Capture the cell that displays the provided text and extract its [X, Y] central coordinate. 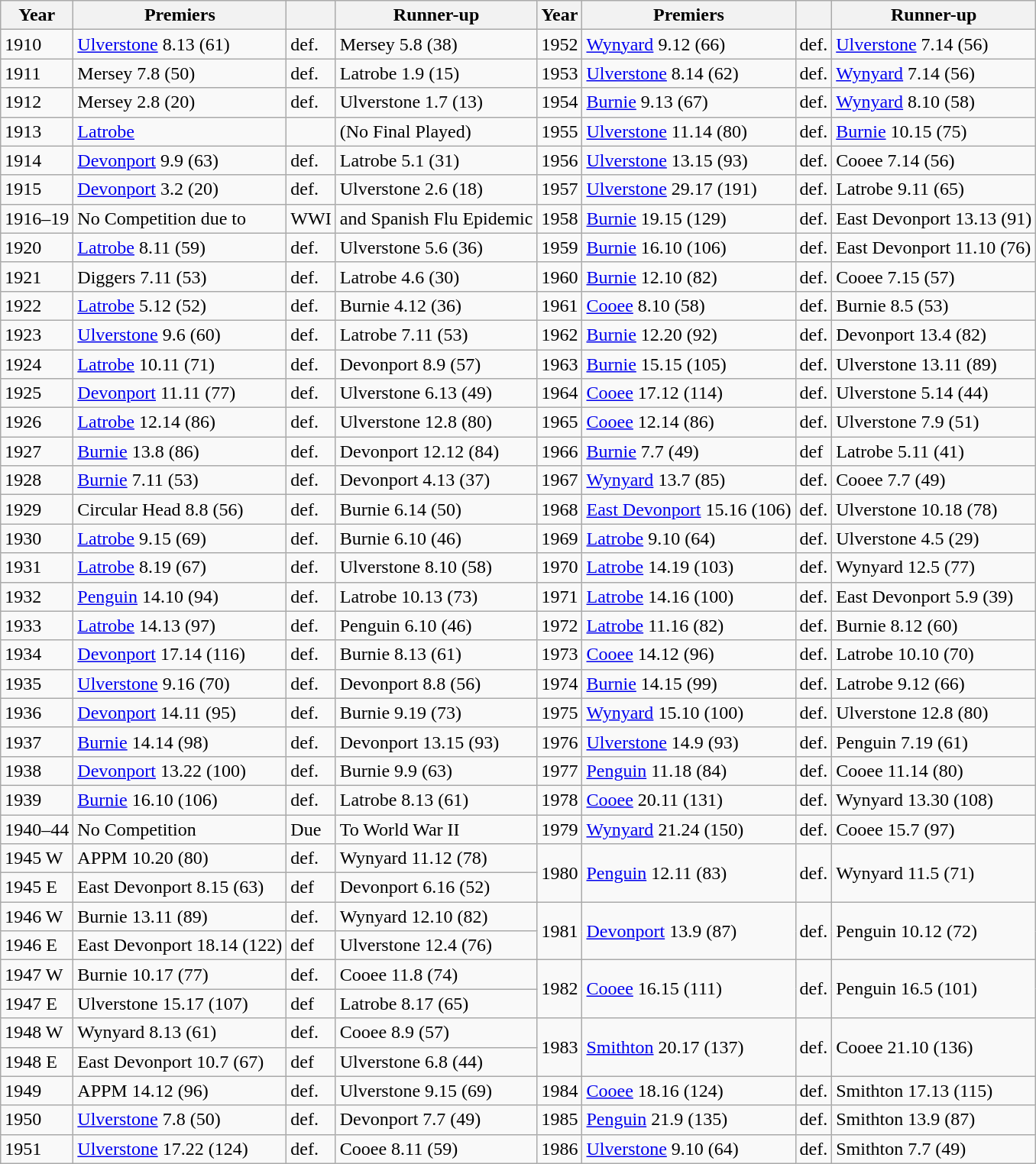
Ulverstone 7.9 (51) [934, 422]
Latrobe 4.6 (30) [436, 276]
1931 [37, 567]
1945 W [37, 858]
1979 [559, 829]
Burnie 9.13 (67) [689, 102]
Cooee 18.16 (124) [689, 1091]
1954 [559, 102]
Mersey 7.8 (50) [180, 73]
Mersey 5.8 (38) [436, 44]
Latrobe 8.17 (65) [436, 1004]
East Devonport 5.9 (39) [934, 597]
Cooee 14.12 (96) [689, 655]
Burnie 13.8 (86) [180, 451]
1912 [37, 102]
Burnie 15.15 (105) [689, 364]
Devonport 7.7 (49) [436, 1120]
Burnie 7.11 (53) [180, 480]
Cooee 7.7 (49) [934, 480]
Devonport 8.9 (57) [436, 364]
Devonport 4.13 (37) [436, 480]
Smithton 20.17 (137) [689, 1047]
Devonport 14.11 (95) [180, 713]
1922 [37, 306]
Burnie 10.17 (77) [180, 975]
Ulverstone 5.14 (44) [934, 393]
WWI [311, 218]
1932 [37, 597]
1982 [559, 989]
Latrobe 5.12 (52) [180, 306]
Latrobe 10.13 (73) [436, 597]
1936 [37, 713]
1966 [559, 451]
1976 [559, 742]
Ulverstone 7.8 (50) [180, 1120]
1985 [559, 1120]
Wynyard 12.10 (82) [436, 917]
Ulverstone 6.8 (44) [436, 1062]
1927 [37, 451]
Ulverstone 2.6 (18) [436, 189]
1969 [559, 538]
Wynyard 7.14 (56) [934, 73]
1928 [37, 480]
Wynyard 13.30 (108) [934, 800]
Wynyard 11.5 (71) [934, 873]
Wynyard 12.5 (77) [934, 567]
Smithton 17.13 (115) [934, 1091]
Cooee 20.11 (131) [689, 800]
Burnie 10.15 (75) [934, 131]
Latrobe 5.11 (41) [934, 451]
1947 E [37, 1004]
1959 [559, 247]
Ulverstone 7.14 (56) [934, 44]
Cooee 11.14 (80) [934, 771]
Cooee 16.15 (111) [689, 989]
1946 W [37, 917]
1930 [37, 538]
Burnie 14.15 (99) [689, 684]
1955 [559, 131]
Cooee 15.7 (97) [934, 829]
Burnie 19.15 (129) [689, 218]
1977 [559, 771]
Wynyard 21.24 (150) [689, 829]
1915 [37, 189]
Latrobe 5.1 (31) [436, 160]
Devonport 8.8 (56) [436, 684]
Devonport 3.2 (20) [180, 189]
1929 [37, 509]
Circular Head 8.8 (56) [180, 509]
Wynyard 11.12 (78) [436, 858]
1910 [37, 44]
1933 [37, 626]
(No Final Played) [436, 131]
East Devonport 15.16 (106) [689, 509]
Devonport 9.9 (63) [180, 160]
1953 [559, 73]
Latrobe 12.14 (86) [180, 422]
Ulverstone 17.22 (124) [180, 1149]
Mersey 2.8 (20) [180, 102]
No Competition due to [180, 218]
1957 [559, 189]
1961 [559, 306]
Burnie 13.11 (89) [180, 917]
1923 [37, 335]
Latrobe 14.13 (97) [180, 626]
APPM 14.12 (96) [180, 1091]
Ulverstone 6.13 (49) [436, 393]
1925 [37, 393]
Ulverstone 8.10 (58) [436, 567]
Latrobe 14.16 (100) [689, 597]
1916–19 [37, 218]
Burnie 8.13 (61) [436, 655]
1974 [559, 684]
Ulverstone 13.15 (93) [689, 160]
Latrobe 7.11 (53) [436, 335]
Devonport 13.9 (87) [689, 931]
Ulverstone 5.6 (36) [436, 247]
Latrobe 8.11 (59) [180, 247]
1958 [559, 218]
and Spanish Flu Epidemic [436, 218]
1981 [559, 931]
East Devonport 13.13 (91) [934, 218]
Latrobe 14.19 (103) [689, 567]
1948 W [37, 1033]
Burnie 12.20 (92) [689, 335]
Ulverstone 1.7 (13) [436, 102]
Latrobe 9.15 (69) [180, 538]
Cooee 11.8 (74) [436, 975]
1975 [559, 713]
1963 [559, 364]
East Devonport 18.14 (122) [180, 946]
Burnie 12.10 (82) [689, 276]
1973 [559, 655]
Penguin 11.18 (84) [689, 771]
Devonport 6.16 (52) [436, 888]
Burnie 14.14 (98) [180, 742]
1934 [37, 655]
Ulverstone 9.10 (64) [689, 1149]
Smithton 7.7 (49) [934, 1149]
Ulverstone 10.18 (78) [934, 509]
Due [311, 829]
Diggers 7.11 (53) [180, 276]
Latrobe 11.16 (82) [689, 626]
Latrobe 1.9 (15) [436, 73]
1978 [559, 800]
Latrobe 10.10 (70) [934, 655]
1986 [559, 1149]
Penguin 21.9 (135) [689, 1120]
Penguin 12.11 (83) [689, 873]
1947 W [37, 975]
1983 [559, 1047]
Ulverstone 13.11 (89) [934, 364]
Devonport 13.15 (93) [436, 742]
Penguin 14.10 (94) [180, 597]
East Devonport 11.10 (76) [934, 247]
Cooee 8.9 (57) [436, 1033]
Devonport 13.4 (82) [934, 335]
1939 [37, 800]
Wynyard 8.10 (58) [934, 102]
Penguin 16.5 (101) [934, 989]
To World War II [436, 829]
1940–44 [37, 829]
Ulverstone 9.16 (70) [180, 684]
Ulverstone 15.17 (107) [180, 1004]
1952 [559, 44]
1956 [559, 160]
1945 E [37, 888]
1935 [37, 684]
Latrobe 10.11 (71) [180, 364]
1950 [37, 1120]
Cooee 12.14 (86) [689, 422]
1949 [37, 1091]
1971 [559, 597]
Burnie 9.9 (63) [436, 771]
Burnie 6.10 (46) [436, 538]
1951 [37, 1149]
No Competition [180, 829]
Burnie 8.12 (60) [934, 626]
1921 [37, 276]
Ulverstone 12.4 (76) [436, 946]
Ulverstone 9.15 (69) [436, 1091]
Burnie 9.19 (73) [436, 713]
1962 [559, 335]
Wynyard 13.7 (85) [689, 480]
1970 [559, 567]
Latrobe 8.13 (61) [436, 800]
Wynyard 9.12 (66) [689, 44]
1948 E [37, 1062]
1920 [37, 247]
Cooee 17.12 (114) [689, 393]
1946 E [37, 946]
Burnie 7.7 (49) [689, 451]
Latrobe 8.19 (67) [180, 567]
Ulverstone 8.14 (62) [689, 73]
1980 [559, 873]
Ulverstone 8.13 (61) [180, 44]
Burnie 8.5 (53) [934, 306]
Penguin 10.12 (72) [934, 931]
Cooee 7.14 (56) [934, 160]
Latrobe 9.12 (66) [934, 684]
1937 [37, 742]
1968 [559, 509]
Burnie 4.12 (36) [436, 306]
East Devonport 10.7 (67) [180, 1062]
Devonport 17.14 (116) [180, 655]
Cooee 21.10 (136) [934, 1047]
Ulverstone 9.6 (60) [180, 335]
1967 [559, 480]
Penguin 7.19 (61) [934, 742]
Latrobe [180, 131]
Smithton 13.9 (87) [934, 1120]
Penguin 6.10 (46) [436, 626]
Wynyard 8.13 (61) [180, 1033]
East Devonport 8.15 (63) [180, 888]
Devonport 11.11 (77) [180, 393]
1914 [37, 160]
1984 [559, 1091]
1913 [37, 131]
Ulverstone 11.14 (80) [689, 131]
1960 [559, 276]
Devonport 13.22 (100) [180, 771]
Latrobe 9.10 (64) [689, 538]
1972 [559, 626]
1965 [559, 422]
1926 [37, 422]
Cooee 8.10 (58) [689, 306]
1938 [37, 771]
Cooee 7.15 (57) [934, 276]
APPM 10.20 (80) [180, 858]
Latrobe 9.11 (65) [934, 189]
Devonport 12.12 (84) [436, 451]
Burnie 6.14 (50) [436, 509]
Wynyard 15.10 (100) [689, 713]
Ulverstone 29.17 (191) [689, 189]
1911 [37, 73]
1924 [37, 364]
1964 [559, 393]
Cooee 8.11 (59) [436, 1149]
Ulverstone 14.9 (93) [689, 742]
Ulverstone 4.5 (29) [934, 538]
